Pinpoint the cell where the given text exists, returning its (x, y) midpoint coordinate. 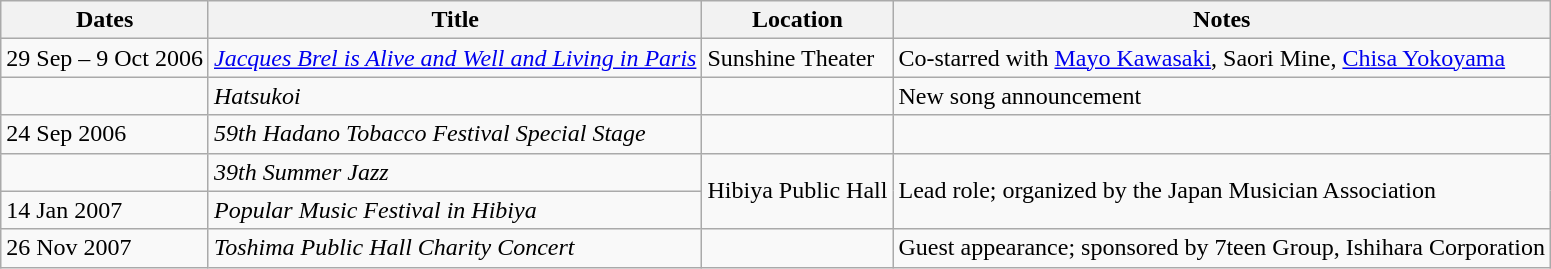
Location (798, 20)
Guest appearance; sponsored by 7teen Group, Ishihara Corporation (1222, 248)
39th Summer Jazz (454, 172)
Sunshine Theater (798, 58)
Title (454, 20)
Toshima Public Hall Charity Concert (454, 248)
Dates (105, 20)
Hatsukoi (454, 96)
29 Sep – 9 Oct 2006 (105, 58)
59th Hadano Tobacco Festival Special Stage (454, 134)
24 Sep 2006 (105, 134)
Popular Music Festival in Hibiya (454, 210)
Co-starred with Mayo Kawasaki, Saori Mine, Chisa Yokoyama (1222, 58)
Lead role; organized by the Japan Musician Association (1222, 191)
Hibiya Public Hall (798, 191)
New song announcement (1222, 96)
14 Jan 2007 (105, 210)
Jacques Brel is Alive and Well and Living in Paris (454, 58)
26 Nov 2007 (105, 248)
Notes (1222, 20)
